Return the [x, y] coordinate for the center point of the cell that contains the specified text.  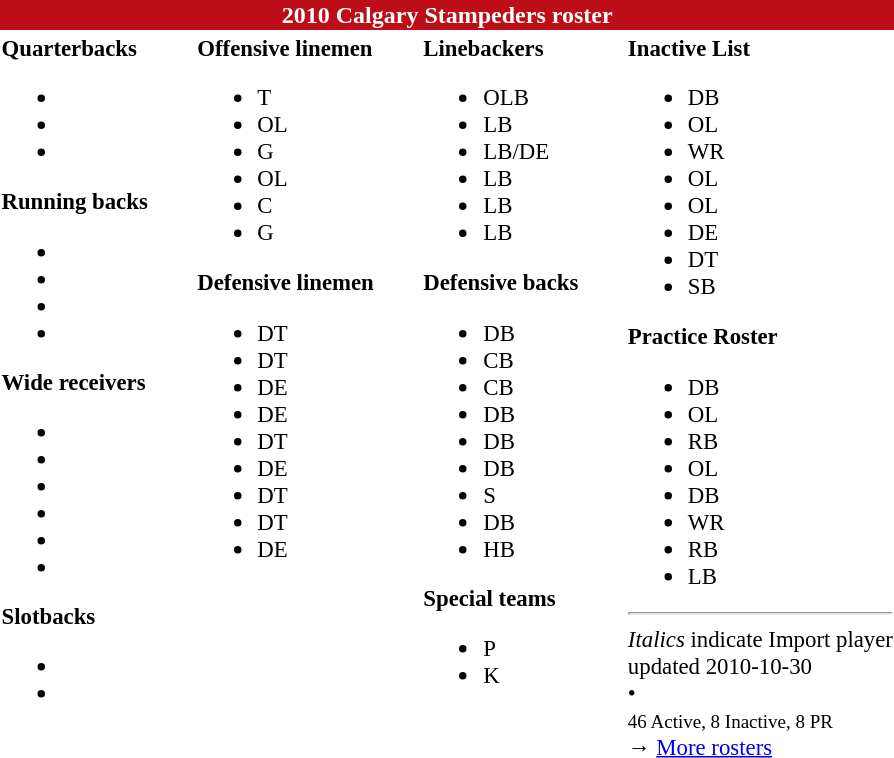
2010 Calgary Stampeders roster [447, 15]
